Detect which cell encompasses the target text, then output its [X, Y] center coordinate. 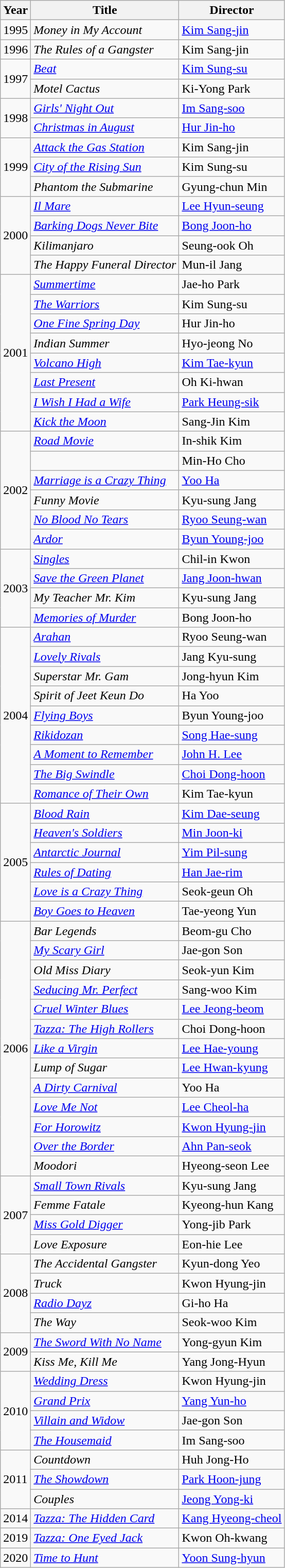
Phantom the Submarine [105, 186]
Bar Legends [105, 931]
Radio Dayz [105, 1303]
My Teacher Mr. Kim [105, 598]
Oh Ki-hwan [231, 382]
Tazza: The High Rollers [105, 1029]
Kim Dae-seung [231, 813]
Love Exposure [105, 1244]
Song Hae-sung [231, 735]
Kyun-dong Yeo [231, 1264]
Lee Jeong-beom [231, 1009]
Yang Yun-ho [231, 1401]
Mun-il Jang [231, 265]
Barking Dogs Never Bite [105, 225]
1995 [15, 30]
2001 [15, 353]
City of the Rising Sun [105, 167]
Blood Rain [105, 813]
Yoon Sung-hyun [231, 1558]
Title [105, 10]
Antarctic Journal [105, 852]
Kilimanjaro [105, 245]
The Happy Funeral Director [105, 265]
Gyung-chun Min [231, 186]
Kang Hyeong-cheol [231, 1519]
Christmas in August [105, 128]
2019 [15, 1538]
Kiss Me, Kill Me [105, 1362]
Boy Goes to Heaven [105, 911]
Seducing Mr. Perfect [105, 990]
1996 [15, 49]
Han Jae-rim [231, 872]
Over the Border [105, 1146]
2007 [15, 1214]
Huh Jong-Ho [231, 1459]
2003 [15, 588]
Memories of Murder [105, 618]
One Fine Spring Day [105, 324]
Seok-geun Oh [231, 892]
Yang Jong-Hyun [231, 1362]
Rules of Dating [105, 872]
Yong-gyun Kim [231, 1342]
2006 [15, 1049]
A Moment to Remember [105, 754]
The Accidental Gangster [105, 1264]
Kwon Oh-kwang [231, 1538]
Moodori [105, 1166]
Tazza: The Hidden Card [105, 1519]
Sang-woo Kim [231, 990]
Superstar Mr. Gam [105, 676]
Villain and Widow [105, 1420]
Min Joon-ki [231, 833]
Kick the Moon [105, 421]
Wedding Dress [105, 1381]
Truck [105, 1283]
A Dirty Carnival [105, 1087]
For Horowitz [105, 1126]
Lovely Rivals [105, 657]
Motel Cactus [105, 89]
Hyeong-seon Lee [231, 1166]
The Way [105, 1323]
Save the Green Planet [105, 578]
Chil-in Kwon [231, 558]
Jae-ho Park [231, 285]
The Rules of a Gangster [105, 49]
Grand Prix [105, 1401]
Lee Cheol-ha [231, 1107]
Lump of Sugar [105, 1068]
Sang-Jin Kim [231, 421]
Last Present [105, 382]
In-shik Kim [231, 441]
Love Me Not [105, 1107]
Jeong Yong-ki [231, 1499]
2004 [15, 715]
No Blood No Tears [105, 519]
1997 [15, 79]
Road Movie [105, 441]
The Big Swindle [105, 774]
Director [231, 10]
Seung-ook Oh [231, 245]
Like a Virgin [105, 1048]
Ardor [105, 539]
Attack the Gas Station [105, 147]
Heaven's Soldiers [105, 833]
Lee Hyun-seung [231, 206]
Countdown [105, 1459]
Seok-woo Kim [231, 1323]
2010 [15, 1411]
Cruel Winter Blues [105, 1009]
2005 [15, 862]
Gi-ho Ha [231, 1303]
Time to Hunt [105, 1558]
Rikidozan [105, 735]
2008 [15, 1293]
Il Mare [105, 206]
Indian Summer [105, 343]
The Housemaid [105, 1440]
Min-Ho Cho [231, 461]
Miss Gold Digger [105, 1225]
Lee Hae-young [231, 1048]
Money in My Account [105, 30]
Ha Yoo [231, 696]
Lee Hwan-kyung [231, 1068]
Jang Joon-hwan [231, 578]
Funny Movie [105, 500]
The Sword With No Name [105, 1342]
Year [15, 10]
1998 [15, 118]
2011 [15, 1479]
The Showdown [105, 1479]
2009 [15, 1352]
Girls' Night Out [105, 108]
Seok-yun Kim [231, 970]
Ki-Yong Park [231, 89]
Marriage is a Crazy Thing [105, 480]
Arahan [105, 637]
Yim Pil-sung [231, 852]
1999 [15, 167]
Old Miss Diary [105, 970]
Singles [105, 558]
Park Heung-sik [231, 402]
Park Hoon-jung [231, 1479]
Tae-yeong Yun [231, 911]
Jong-hyun Kim [231, 676]
Hyo-jeong No [231, 343]
Jang Kyu-sung [231, 657]
Flying Boys [105, 715]
2020 [15, 1558]
Beom-gu Cho [231, 931]
2002 [15, 490]
Spirit of Jeet Keun Do [105, 696]
John H. Lee [231, 754]
Femme Fatale [105, 1205]
I Wish I Had a Wife [105, 402]
Tazza: One Eyed Jack [105, 1538]
Romance of Their Own [105, 794]
My Scary Girl [105, 950]
2014 [15, 1519]
Beat [105, 69]
2000 [15, 235]
Kyeong-hun Kang [231, 1205]
Couples [105, 1499]
Eon-hie Lee [231, 1244]
Small Town Rivals [105, 1185]
Love is a Crazy Thing [105, 892]
Ahn Pan-seok [231, 1146]
Summertime [105, 285]
Volcano High [105, 363]
The Warriors [105, 304]
Yong-jib Park [231, 1225]
